Extract the (x, y) coordinate from the center of the cell holding the provided text.  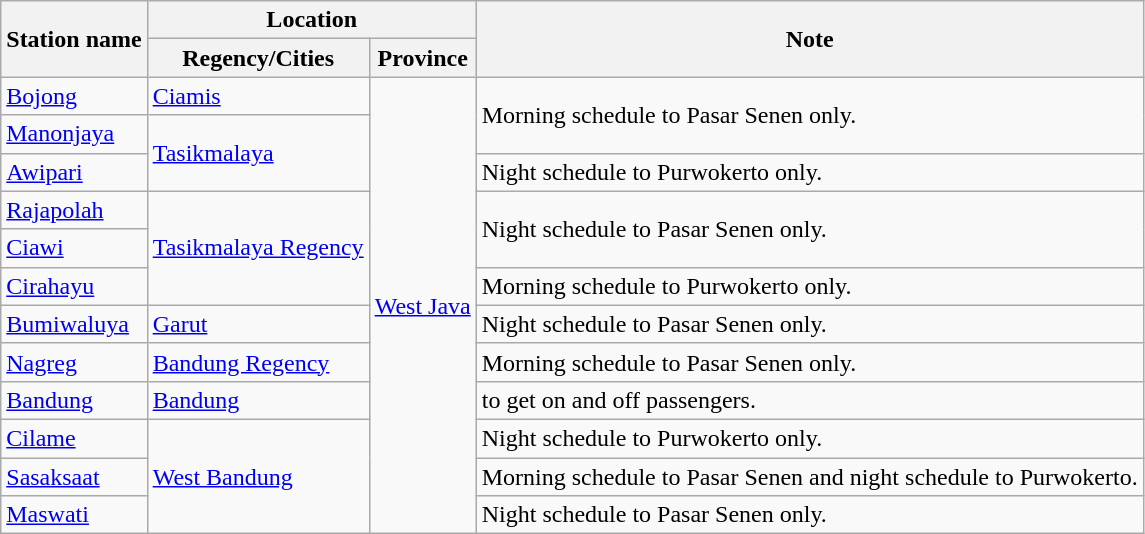
to get on and off passengers. (810, 400)
Province (422, 58)
Cilame (74, 438)
West Bandung (258, 476)
Station name (74, 39)
Bojong (74, 96)
Nagreg (74, 362)
Awipari (74, 172)
Morning schedule to Purwokerto only. (810, 286)
Maswati (74, 515)
Ciawi (74, 248)
Rajapolah (74, 210)
Regency/Cities (258, 58)
Bumiwaluya (74, 324)
Bandung Regency (258, 362)
Ciamis (258, 96)
Garut (258, 324)
Tasikmalaya (258, 153)
Morning schedule to Pasar Senen and night schedule to Purwokerto. (810, 477)
Cirahayu (74, 286)
Note (810, 39)
Sasaksaat (74, 477)
Location (312, 20)
Manonjaya (74, 134)
Tasikmalaya Regency (258, 248)
West Java (422, 306)
